Find where the given text appears and provide that cell's center as (X, Y) coordinate. 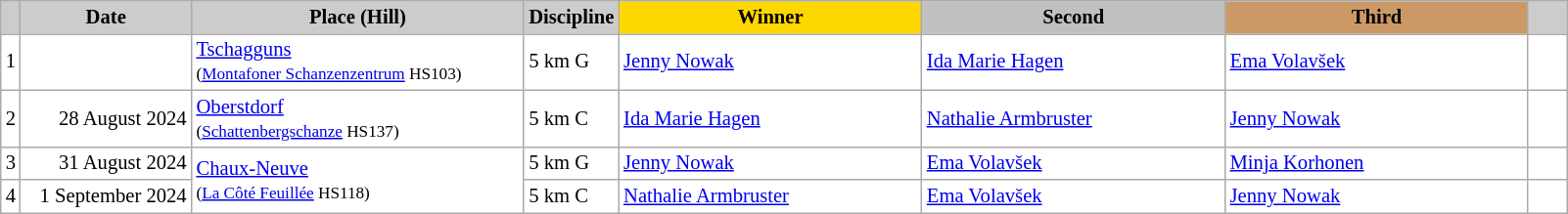
Second (1074, 17)
Minja Korhonen (1377, 163)
Date (106, 17)
Third (1377, 17)
4 (11, 196)
1 September 2024 (106, 196)
31 August 2024 (106, 163)
Oberstdorf(Schattenbergschanze HS137) (358, 118)
Discipline (572, 17)
Winner (770, 17)
Tschagguns(Montafoner Schanzenzentrum HS103) (358, 62)
Chaux-Neuve(La Côté Feuillée HS118) (358, 180)
3 (11, 163)
2 (11, 118)
1 (11, 62)
28 August 2024 (106, 118)
Place (Hill) (358, 17)
